Detect which cell encompasses the target text, then output its (x, y) center coordinate. 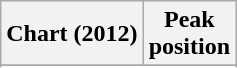
Peakposition (189, 34)
Chart (2012) (72, 34)
